Determine the [X, Y] coordinate at the center of the cell enclosing the given text.  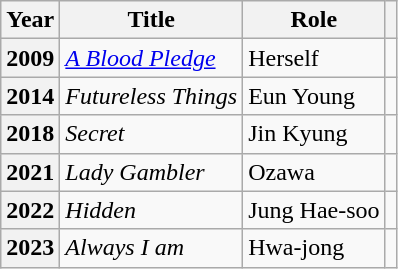
2009 [30, 58]
2022 [30, 210]
Lady Gambler [152, 172]
2023 [30, 248]
Jung Hae-soo [314, 210]
Hwa-jong [314, 248]
2014 [30, 96]
Herself [314, 58]
Eun Young [314, 96]
2018 [30, 134]
Futureless Things [152, 96]
Role [314, 20]
2021 [30, 172]
Secret [152, 134]
Hidden [152, 210]
Year [30, 20]
Jin Kyung [314, 134]
Always I am [152, 248]
Ozawa [314, 172]
A Blood Pledge [152, 58]
Title [152, 20]
